Output the [X, Y] coordinate of the center of the cell containing the given text.  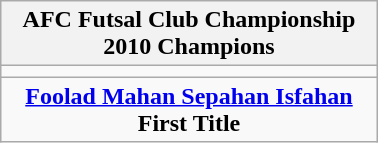
Foolad Mahan Sepahan IsfahanFirst Title [189, 110]
AFC Futsal Club Championship 2010 Champions [189, 34]
